Extract the (x, y) coordinate from the center of the cell holding the provided text.  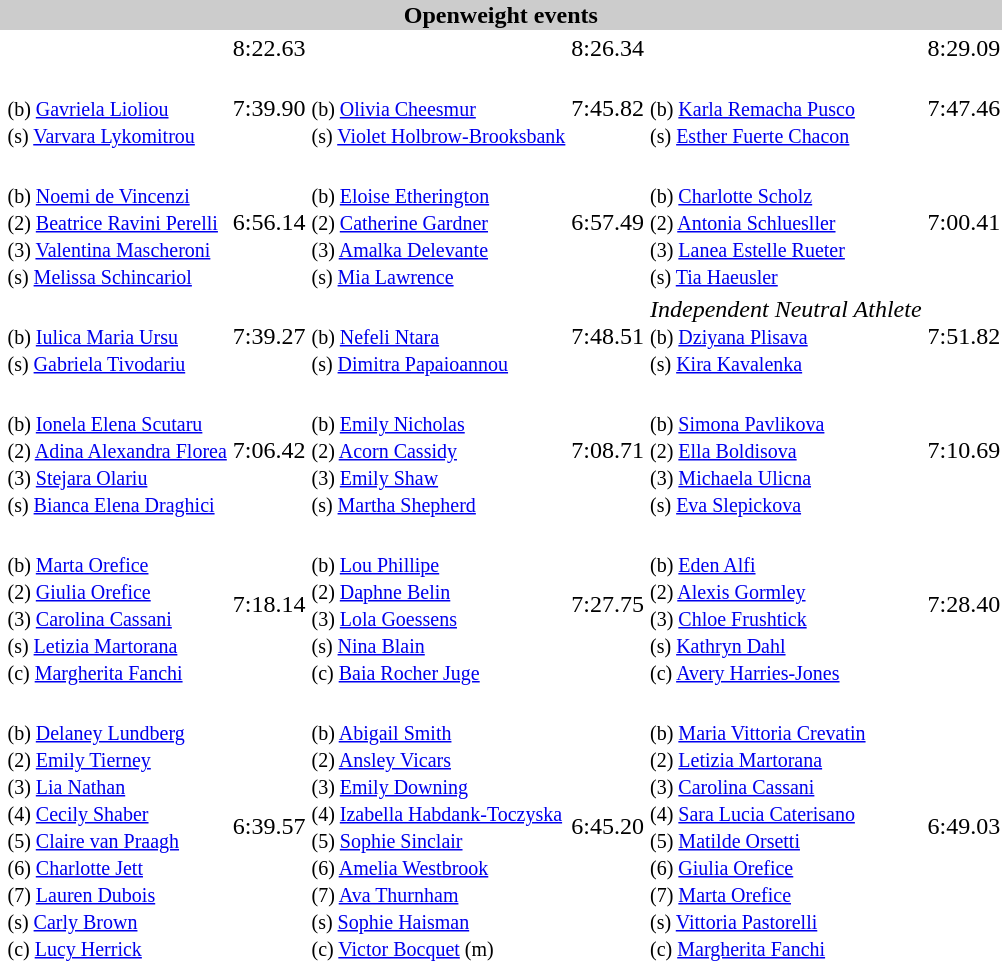
7:08.71 (608, 450)
(b) Iulica Maria Ursu (s) Gabriela Tivodariu (117, 336)
7:27.75 (608, 604)
7:00.41 (964, 222)
(b) Simona Pavlikova(2) Ella Boldisova(3) Michaela Ulicna(s) Eva Slepickova (786, 450)
7:51.82 (964, 336)
6:57.49 (608, 222)
7:39.90 (269, 108)
7:06.42 (269, 450)
(b) Emily Nicholas(2) Acorn Cassidy(3) Emily Shaw(s) Martha Shepherd (438, 450)
(b) Gavriela Lioliou (s) Varvara Lykomitrou (117, 108)
(b) Nefeli Ntara (s) Dimitra Papaioannou (438, 336)
(b) Charlotte Scholz(2) Antonia Schluesller(3) Lanea Estelle Rueter(s) Tia Haeusler (786, 222)
7:18.14 (269, 604)
7:10.69 (964, 450)
(b) Lou Phillipe(2) Daphne Belin(3) Lola Goessens(s) Nina Blain(c) Baia Rocher Juge (438, 604)
7:45.82 (608, 108)
7:48.51 (608, 336)
(b) Eloise Etherington(2) Catherine Gardner(3) Amalka Delevante(s) Mia Lawrence (438, 222)
6:56.14 (269, 222)
8:26.34 (608, 48)
(b) Olivia Cheesmur (s) Violet Holbrow-Brooksbank (438, 108)
7:47.46 (964, 108)
(b) Noemi de Vincenzi(2) Beatrice Ravini Perelli(3) Valentina Mascheroni(s) Melissa Schincariol (117, 222)
Independent Neutral Athlete(b) Dziyana Plisava (s) Kira Kavalenka (786, 336)
8:29.09 (964, 48)
8:22.63 (269, 48)
7:28.40 (964, 604)
Openweight events (501, 15)
(b) Eden Alfi(2) Alexis Gormley(3) Chloe Frushtick(s) Kathryn Dahl(c) Avery Harries-Jones (786, 604)
(b) Ionela Elena Scutaru(2) Adina Alexandra Florea(3) Stejara Olariu(s) Bianca Elena Draghici (117, 450)
(b) Marta Orefice(2) Giulia Orefice(3) Carolina Cassani(s) Letizia Martorana(c) Margherita Fanchi (117, 604)
7:39.27 (269, 336)
(b) Karla Remacha Pusco (s) Esther Fuerte Chacon (786, 108)
